Scan for the cell matching the given text and deliver its [X, Y] coordinate at center. 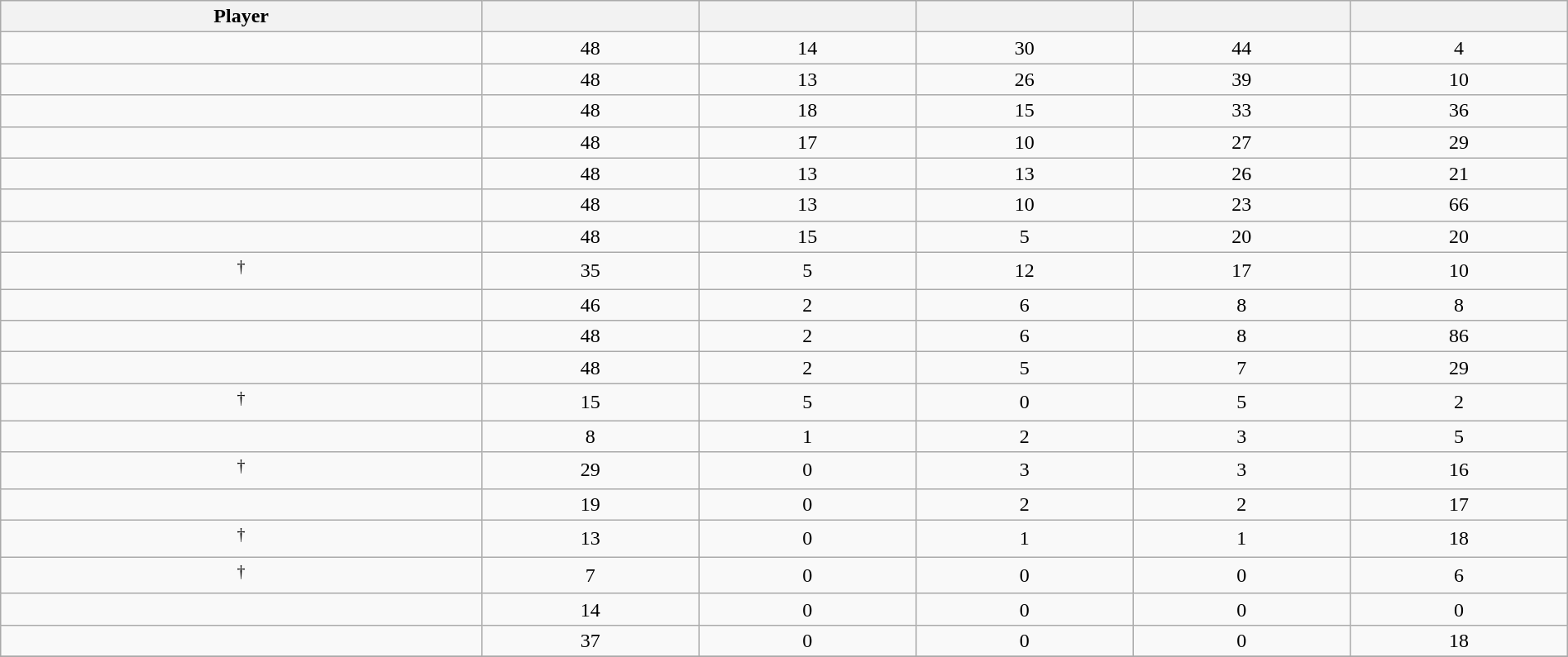
33 [1242, 111]
35 [590, 271]
66 [1459, 205]
27 [1242, 142]
12 [1025, 271]
39 [1242, 79]
30 [1025, 48]
46 [590, 305]
16 [1459, 471]
23 [1242, 205]
19 [590, 504]
36 [1459, 111]
37 [590, 640]
86 [1459, 336]
4 [1459, 48]
Player [241, 17]
21 [1459, 174]
44 [1242, 48]
